For the text-containing cell, return its midpoint in (x, y) coordinate format. 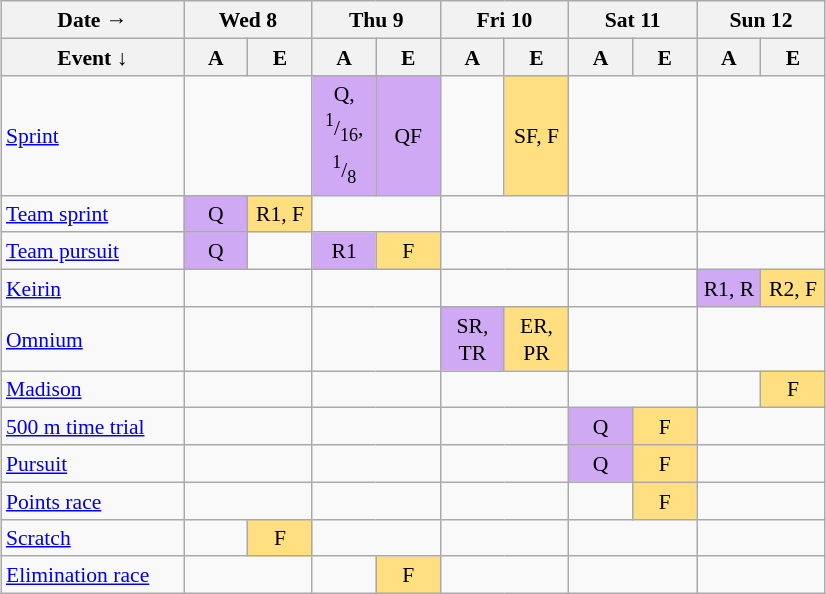
500 m time trial (92, 426)
QF (408, 135)
R1, F (280, 214)
Event ↓ (92, 56)
R1, R (729, 288)
Q, 1/16, 1/8 (344, 135)
Madison (92, 390)
Sprint (92, 135)
R2, F (793, 288)
Omnium (92, 339)
Date → (92, 20)
SF, F (536, 135)
Sat 11 (633, 20)
Team pursuit (92, 250)
Team sprint (92, 214)
Pursuit (92, 464)
R1 (344, 250)
Fri 10 (504, 20)
Sun 12 (761, 20)
SR, TR (472, 339)
ER, PR (536, 339)
Keirin (92, 288)
Elimination race (92, 574)
Wed 8 (248, 20)
Thu 9 (376, 20)
Scratch (92, 538)
Points race (92, 500)
